Pinpoint the cell where the given text exists, returning its [X, Y] midpoint coordinate. 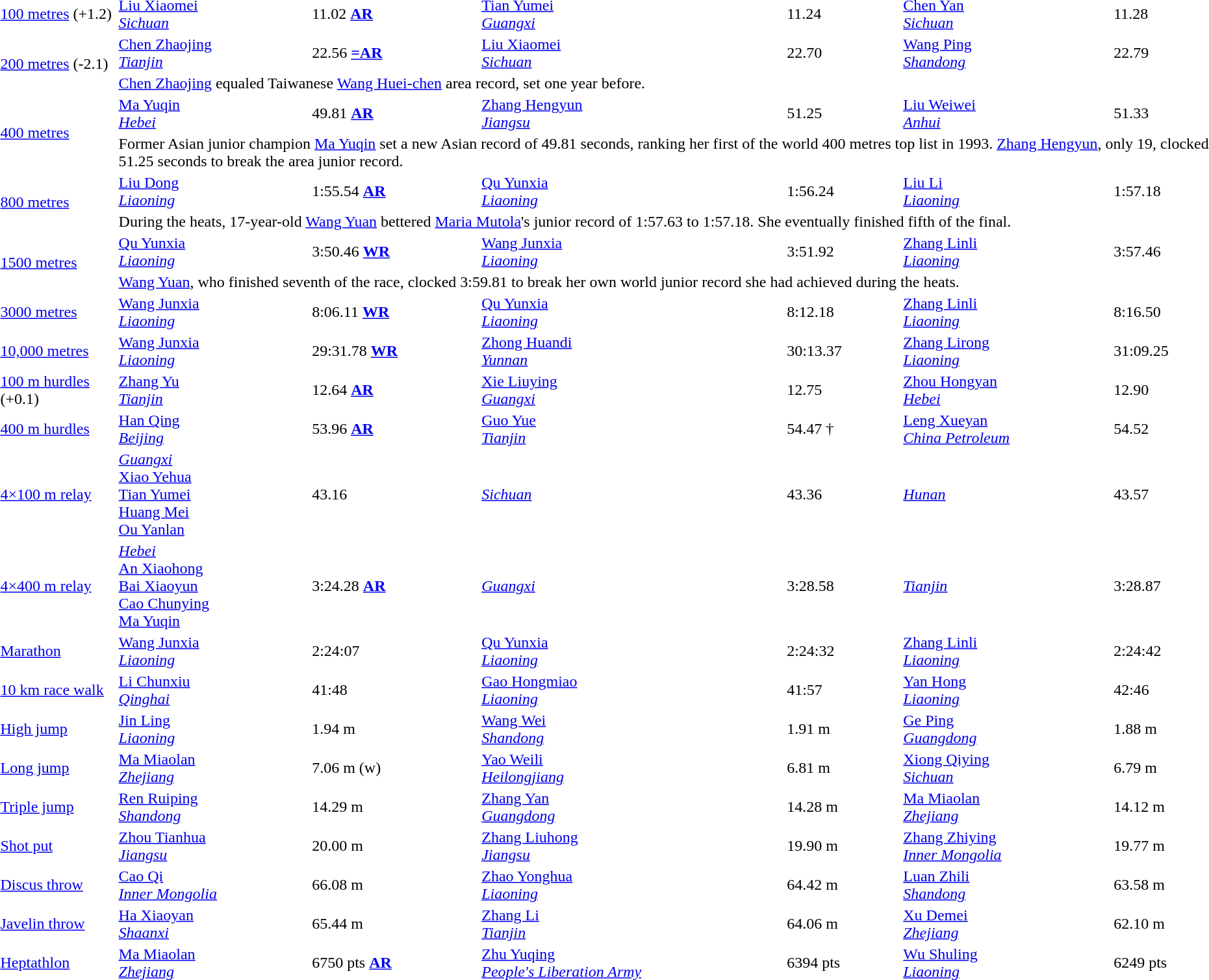
1:56.24 [843, 191]
Qu YunxiaLiaoning [633, 651]
Ma Yuqin Hebei [213, 113]
12.64 AR [395, 390]
Han Qing Beijing [213, 429]
Leng XueyanChina Petroleum [1007, 429]
3:50.46 WR [395, 252]
Zhang Zhiying Inner Mongolia [1007, 846]
Zhou Tianhua Jiangsu [213, 846]
1.94 m [395, 729]
41:57 [843, 690]
30:13.37 [843, 351]
Liu Dong Liaoning [213, 191]
22.70 [843, 53]
51.25 [843, 113]
49.81 AR [395, 113]
Wang JunxiaLiaoning [213, 651]
Tianjin [1007, 586]
41:48 [395, 690]
Yan HongLiaoning [1007, 690]
Xu DemeiZhejiang [1007, 923]
Luan ZhiliShandong [1007, 885]
Liu Li Liaoning [1007, 191]
3:51.92 [843, 252]
Li ChunxiuQinghai [213, 690]
Cao QiInner Mongolia [213, 885]
53.96 AR [395, 429]
7.06 m (w) [395, 768]
Xiong Qiying Sichuan [1007, 768]
Wang PingShandong [1007, 53]
20.00 m [395, 846]
Hunan [1007, 494]
2:24:07 [395, 651]
Zhang Lirong Liaoning [1007, 351]
Zhou Hongyan Hebei [1007, 390]
6.81 m [843, 768]
Chen Zhaojing Tianjin [213, 53]
Wang Wei Shandong [633, 729]
3:24.28 AR [395, 586]
29:31.78 WR [395, 351]
14.28 m [843, 807]
Yao Weili Heilongjiang [633, 768]
3:28.58 [843, 586]
1:55.54 AR [395, 191]
Gao HongmiaoLiaoning [633, 690]
Liu Weiwei Anhui [1007, 113]
66.08 m [395, 885]
1.91 m [843, 729]
Zhang Yu Tianjin [213, 390]
Guo Yue Tianjin [633, 429]
8:06.11 WR [395, 312]
14.29 m [395, 807]
22.56 =AR [395, 53]
Zhong Huandi Yunnan [633, 351]
Zhang YanGuangdong [633, 807]
Zhang Hengyun Jiangsu [633, 113]
Guangxi [633, 586]
2:24:32 [843, 651]
Zhang LinliLiaoning [1007, 651]
Zhang LiTianjin [633, 923]
Sichuan [633, 494]
Liu Xiaomei Sichuan [633, 53]
19.90 m [843, 846]
8:12.18 [843, 312]
Xie Liuying Guangxi [633, 390]
HebeiAn XiaohongBai XiaoyunCao ChunyingMa Yuqin [213, 586]
Ge Ping Guangdong [1007, 729]
54.47 † [843, 429]
Zhao Yonghua Liaoning [633, 885]
65.44 m [395, 923]
64.42 m [843, 885]
12.75 [843, 390]
43.36 [843, 494]
Jin Ling Liaoning [213, 729]
43.16 [395, 494]
64.06 m [843, 923]
Ha XiaoyanShaanxi [213, 923]
Guangxi Xiao YehuaTian YumeiHuang MeiOu Yanlan [213, 494]
Zhang Liuhong Jiangsu [633, 846]
Ren Ruiping Shandong [213, 807]
